Capture the cell that displays the provided text and extract its [X, Y] central coordinate. 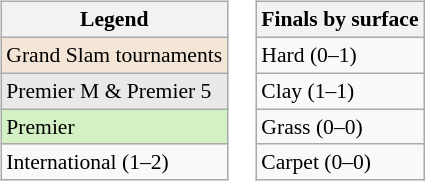
Legend [114, 20]
Premier M & Premier 5 [114, 91]
Hard (0–1) [340, 55]
Finals by surface [340, 20]
Grass (0–0) [340, 127]
International (1–2) [114, 162]
Carpet (0–0) [340, 162]
Grand Slam tournaments [114, 55]
Clay (1–1) [340, 91]
Premier [114, 127]
